Pinpoint the cell where the given text exists, returning its [X, Y] midpoint coordinate. 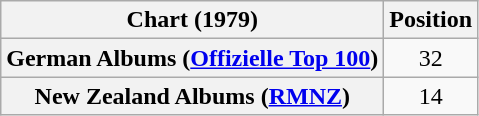
New Zealand Albums (RMNZ) [192, 96]
German Albums (Offizielle Top 100) [192, 58]
32 [431, 58]
Chart (1979) [192, 20]
14 [431, 96]
Position [431, 20]
